Return the (X, Y) coordinate for the center point of the cell that contains the specified text.  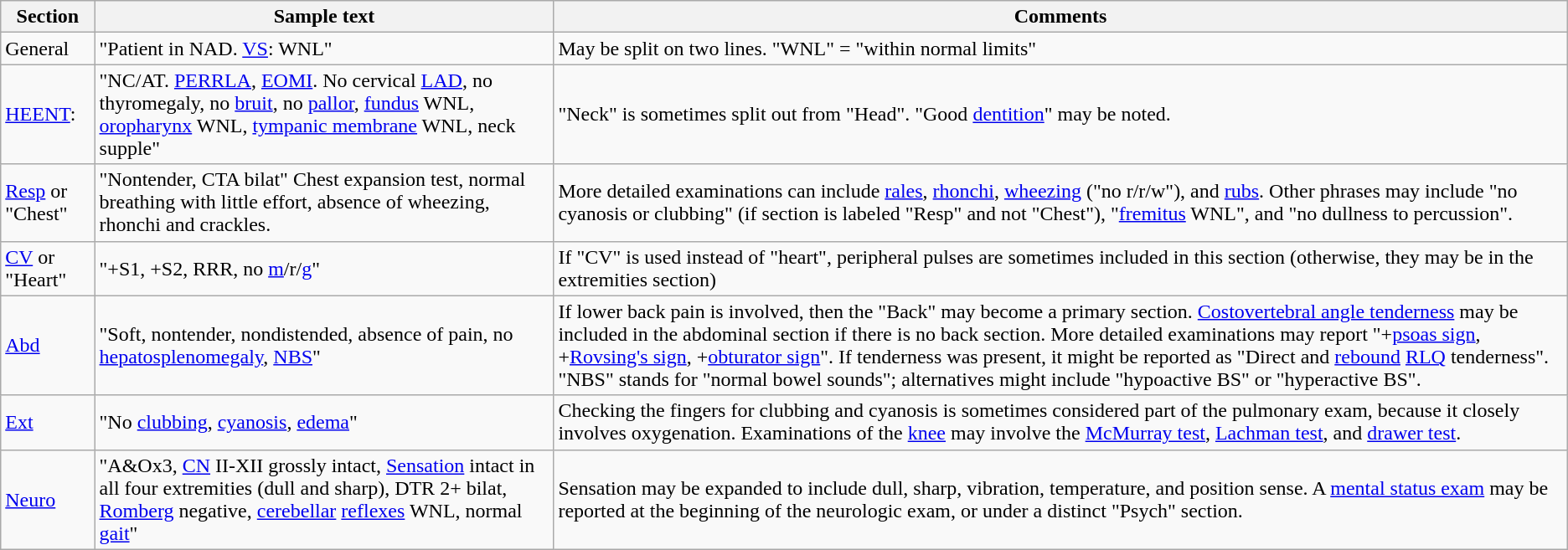
Neuro (48, 499)
"Patient in NAD. VS: WNL" (324, 49)
Ext (48, 422)
HEENT: (48, 114)
CV or "Heart" (48, 268)
Section (48, 17)
Resp or "Chest" (48, 203)
May be split on two lines. "WNL" = "within normal limits" (1060, 49)
"No clubbing, cyanosis, edema" (324, 422)
"Neck" is sometimes split out from "Head". "Good dentition" may be noted. (1060, 114)
Abd (48, 345)
General (48, 49)
"NC/AT. PERRLA, EOMI. No cervical LAD, no thyromegaly, no bruit, no pallor, fundus WNL, oropharynx WNL, tympanic membrane WNL, neck supple" (324, 114)
"+S1, +S2, RRR, no m/r/g" (324, 268)
"Soft, nontender, nondistended, absence of pain, no hepatosplenomegaly, NBS" (324, 345)
Comments (1060, 17)
If "CV" is used instead of "heart", peripheral pulses are sometimes included in this section (otherwise, they may be in the extremities section) (1060, 268)
Sample text (324, 17)
"Nontender, CTA bilat" Chest expansion test, normal breathing with little effort, absence of wheezing, rhonchi and crackles. (324, 203)
